Output the [X, Y] coordinate of the center of the cell containing the given text.  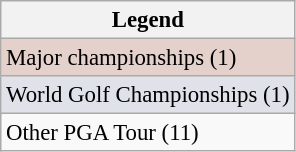
World Golf Championships (1) [148, 95]
Legend [148, 20]
Major championships (1) [148, 58]
Other PGA Tour (11) [148, 133]
